Capture the cell that displays the provided text and extract its (x, y) central coordinate. 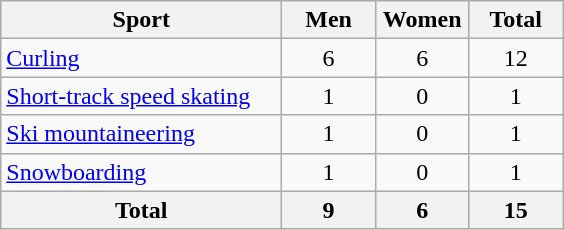
9 (329, 210)
Curling (142, 58)
12 (516, 58)
Sport (142, 20)
Ski mountaineering (142, 134)
Men (329, 20)
Short-track speed skating (142, 96)
Snowboarding (142, 172)
Women (422, 20)
15 (516, 210)
